Search for the cell housing the specified text and yield its [X, Y] center coordinate. 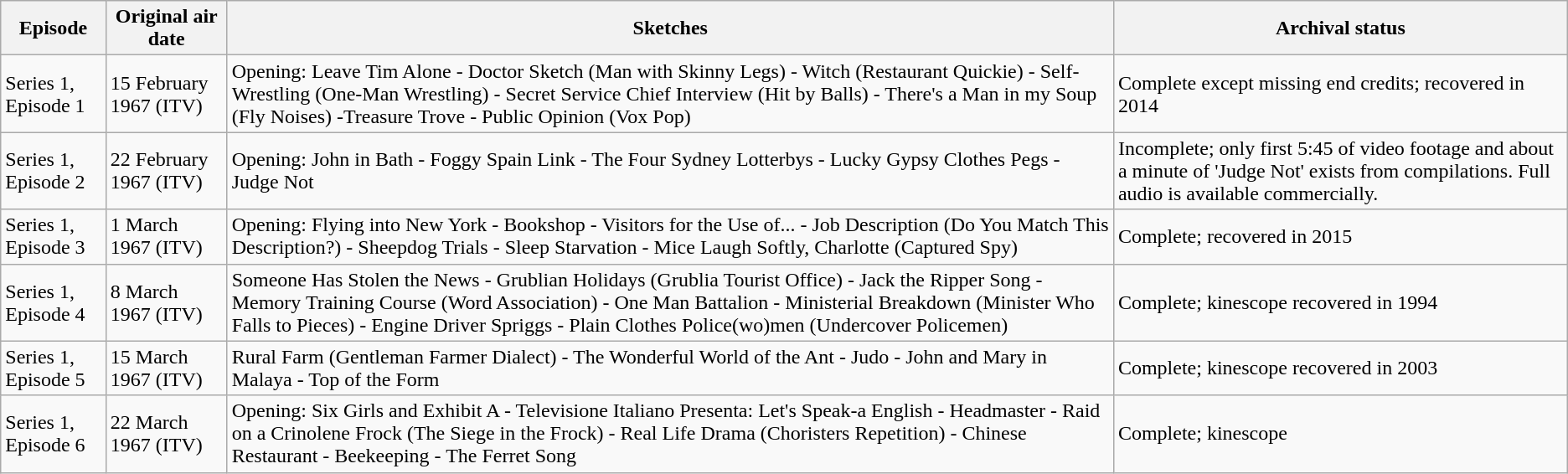
Episode [54, 28]
22 February 1967 (ITV) [166, 171]
Incomplete; only first 5:45 of video footage and about a minute of 'Judge Not' exists from compilations. Full audio is available commercially. [1340, 171]
22 March 1967 (ITV) [166, 434]
Complete except missing end credits; recovered in 2014 [1340, 94]
Series 1, Episode 6 [54, 434]
Complete; kinescope recovered in 2003 [1340, 368]
Series 1, Episode 3 [54, 236]
1 March 1967 (ITV) [166, 236]
Series 1, Episode 1 [54, 94]
Archival status [1340, 28]
Rural Farm (Gentleman Farmer Dialect) - The Wonderful World of the Ant - Judo - John and Mary in Malaya - Top of the Form [670, 368]
Opening: John in Bath - Foggy Spain Link - The Four Sydney Lotterbys - Lucky Gypsy Clothes Pegs - Judge Not [670, 171]
8 March 1967 (ITV) [166, 302]
Sketches [670, 28]
Complete; recovered in 2015 [1340, 236]
Complete; kinescope [1340, 434]
15 March 1967 (ITV) [166, 368]
15 February 1967 (ITV) [166, 94]
Series 1, Episode 2 [54, 171]
Series 1, Episode 5 [54, 368]
Original air date [166, 28]
Series 1, Episode 4 [54, 302]
Complete; kinescope recovered in 1994 [1340, 302]
